Return (X, Y) of the center of cell containing provided text 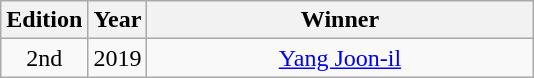
Winner (340, 20)
2019 (118, 58)
Year (118, 20)
Yang Joon-il (340, 58)
2nd (44, 58)
Edition (44, 20)
